Extract the (x, y) coordinate from the center of the cell holding the provided text.  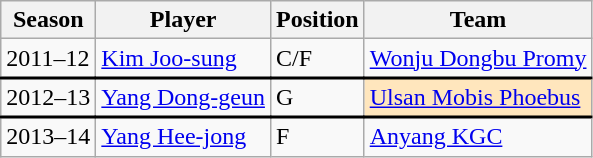
Ulsan Mobis Phoebus (478, 98)
C/F (317, 58)
F (317, 136)
2013–14 (48, 136)
Position (317, 20)
Player (184, 20)
Team (478, 20)
Wonju Dongbu Promy (478, 58)
2011–12 (48, 58)
2012–13 (48, 98)
Season (48, 20)
Yang Hee-jong (184, 136)
Kim Joo-sung (184, 58)
G (317, 98)
Yang Dong-geun (184, 98)
Anyang KGC (478, 136)
